Capture the cell that displays the provided text and extract its [x, y] central coordinate. 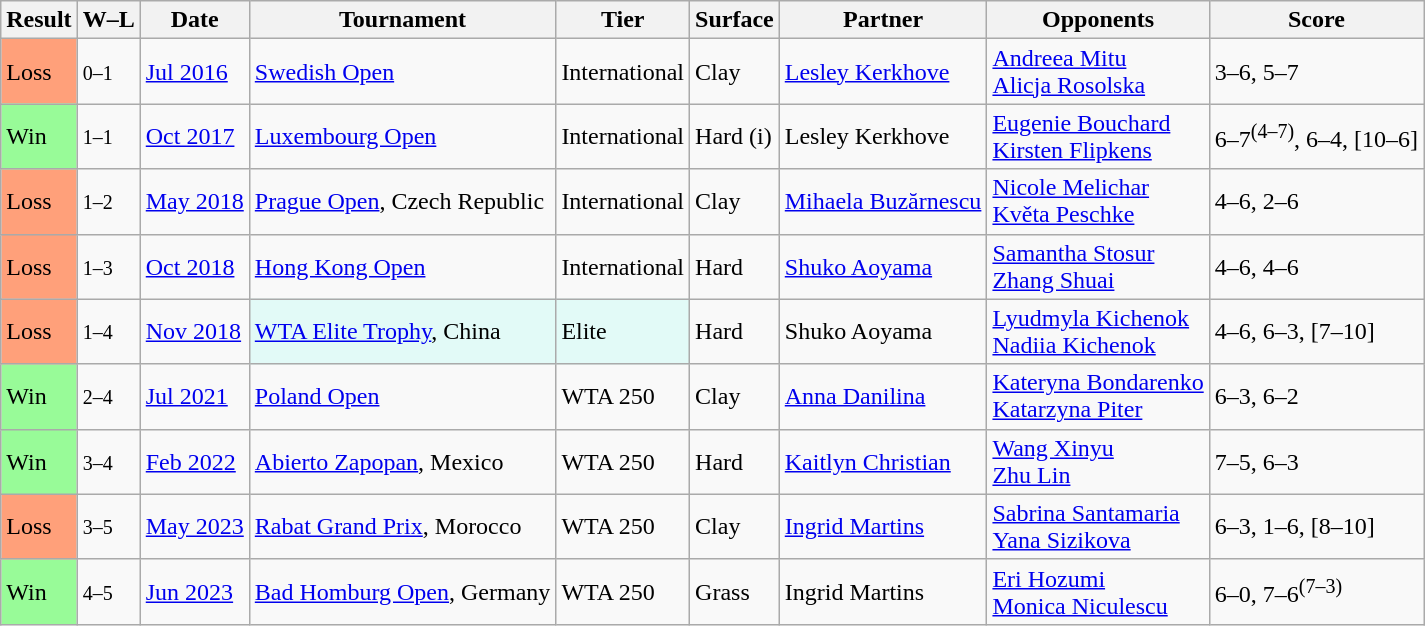
Hard (i) [735, 136]
4–6, 2–6 [1316, 202]
7–5, 6–3 [1316, 462]
4–6, 6–3, [7–10] [1316, 332]
4–6, 4–6 [1316, 266]
Samantha Stosur Zhang Shuai [1098, 266]
Jun 2023 [194, 592]
May 2018 [194, 202]
Mihaela Buzărnescu [883, 202]
Prague Open, Czech Republic [402, 202]
Result [39, 20]
Nov 2018 [194, 332]
Oct 2017 [194, 136]
Rabat Grand Prix, Morocco [402, 526]
Feb 2022 [194, 462]
Jul 2021 [194, 396]
Sabrina Santamaria Yana Sizikova [1098, 526]
Elite [623, 332]
1–3 [108, 266]
3–6, 5–7 [1316, 72]
WTA Elite Trophy, China [402, 332]
6–7(4–7), 6–4, [10–6] [1316, 136]
Bad Homburg Open, Germany [402, 592]
Kateryna Bondarenko Katarzyna Piter [1098, 396]
Wang Xinyu Zhu Lin [1098, 462]
Opponents [1098, 20]
Kaitlyn Christian [883, 462]
Hong Kong Open [402, 266]
Surface [735, 20]
3–5 [108, 526]
6–3, 6–2 [1316, 396]
Tournament [402, 20]
1–1 [108, 136]
2–4 [108, 396]
Nicole Melichar Květa Peschke [1098, 202]
Score [1316, 20]
Eugenie Bouchard Kirsten Flipkens [1098, 136]
Andreea Mitu Alicja Rosolska [1098, 72]
0–1 [108, 72]
Date [194, 20]
1–4 [108, 332]
Partner [883, 20]
Jul 2016 [194, 72]
Oct 2018 [194, 266]
Swedish Open [402, 72]
Grass [735, 592]
Luxembourg Open [402, 136]
6–3, 1–6, [8–10] [1316, 526]
6–0, 7–6(7–3) [1316, 592]
3–4 [108, 462]
Tier [623, 20]
Abierto Zapopan, Mexico [402, 462]
4–5 [108, 592]
Poland Open [402, 396]
Anna Danilina [883, 396]
1–2 [108, 202]
W–L [108, 20]
Eri Hozumi Monica Niculescu [1098, 592]
May 2023 [194, 526]
Lyudmyla Kichenok Nadiia Kichenok [1098, 332]
